For the text-containing cell, return its midpoint in (x, y) coordinate format. 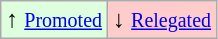
↓ Relegated (162, 20)
↑ Promoted (54, 20)
